Extract the [x, y] coordinate from the center of the cell holding the provided text.  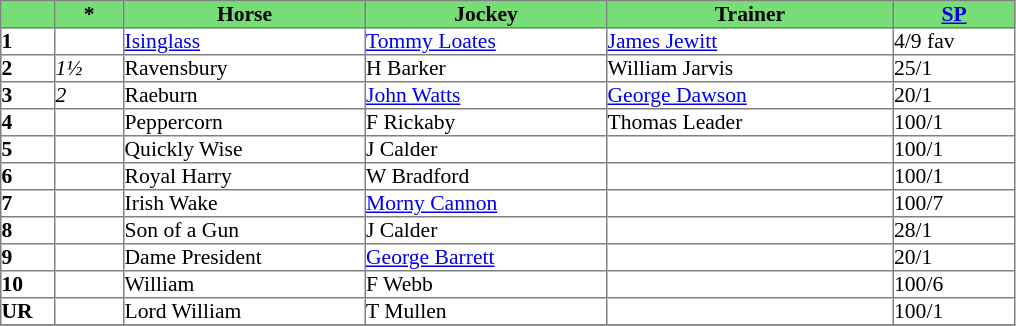
9 [28, 258]
3 [28, 96]
Quickly Wise [245, 150]
Horse [245, 14]
Son of a Gun [245, 230]
George Dawson [750, 96]
8 [28, 230]
F Webb [486, 284]
4/9 fav [954, 42]
* [90, 14]
H Barker [486, 68]
5 [28, 150]
10 [28, 284]
W Bradford [486, 176]
Raeburn [245, 96]
Isinglass [245, 42]
James Jewitt [750, 42]
4 [28, 122]
25/1 [954, 68]
Ravensbury [245, 68]
Trainer [750, 14]
UR [28, 312]
1½ [90, 68]
Jockey [486, 14]
1 [28, 42]
T Mullen [486, 312]
28/1 [954, 230]
Lord William [245, 312]
Thomas Leader [750, 122]
6 [28, 176]
William [245, 284]
SP [954, 14]
Peppercorn [245, 122]
Morny Cannon [486, 204]
Irish Wake [245, 204]
George Barrett [486, 258]
100/6 [954, 284]
F Rickaby [486, 122]
John Watts [486, 96]
Royal Harry [245, 176]
Dame President [245, 258]
William Jarvis [750, 68]
Tommy Loates [486, 42]
100/7 [954, 204]
7 [28, 204]
